Pinpoint the cell where the given text exists, returning its [X, Y] midpoint coordinate. 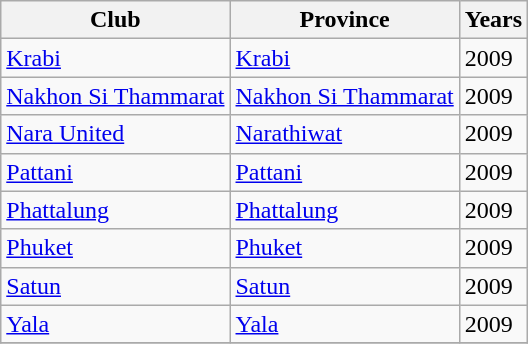
Years [493, 20]
Nara United [116, 134]
Province [344, 20]
Club [116, 20]
Narathiwat [344, 134]
